Return (x, y) of the center of cell containing provided text 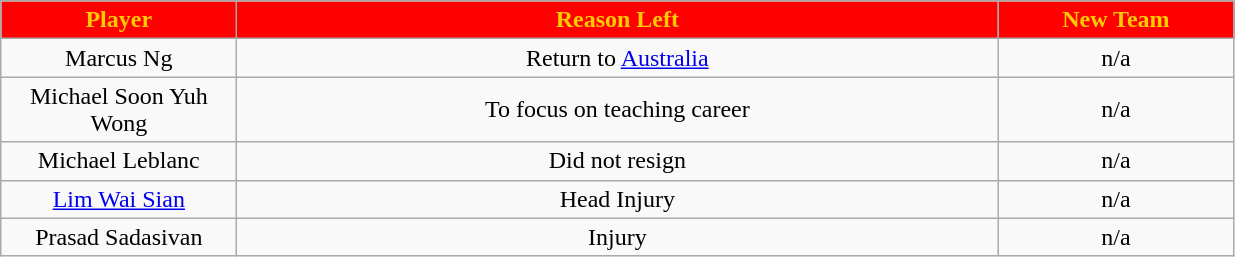
Lim Wai Sian (119, 199)
Michael Leblanc (119, 161)
Player (119, 20)
Did not resign (618, 161)
Prasad Sadasivan (119, 237)
Return to Australia (618, 58)
Head Injury (618, 199)
Michael Soon Yuh Wong (119, 110)
To focus on teaching career (618, 110)
Reason Left (618, 20)
New Team (1116, 20)
Marcus Ng (119, 58)
Injury (618, 237)
